Detect which cell encompasses the target text, then output its (x, y) center coordinate. 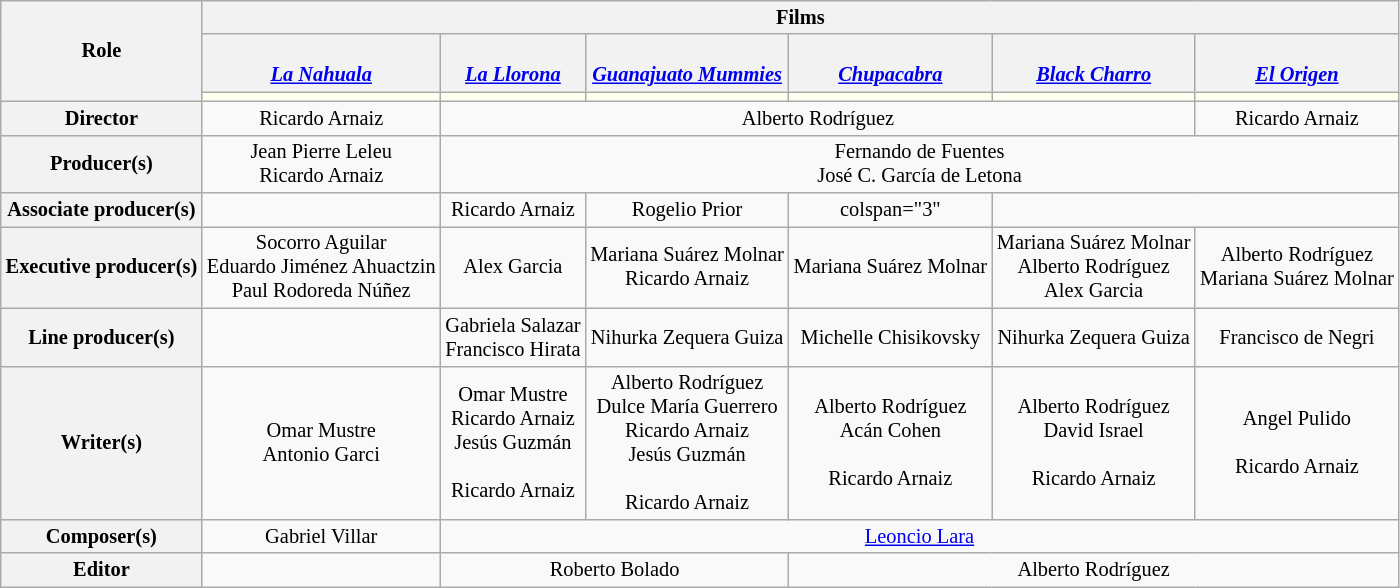
Francisco de Negri (1296, 337)
Line producer(s) (102, 337)
Mariana Suárez MolnarAlberto RodríguezAlex Garcia (1094, 267)
Alex Garcia (512, 267)
Associate producer(s) (102, 210)
Executive producer(s) (102, 267)
Producer(s) (102, 164)
Socorro AguilarEduardo Jiménez AhuactzinPaul Rodoreda Núñez (321, 267)
Mariana Suárez Molnar (890, 267)
La Llorona (512, 63)
Editor (102, 570)
Omar MustreRicardo ArnaizJesús GuzmánRicardo Arnaiz (512, 443)
Fernando de FuentesJosé C. García de Letona (919, 164)
Alberto RodríguezAcán CohenRicardo Arnaiz (890, 443)
Rogelio Prior (686, 210)
La Nahuala (321, 63)
Black Charro (1094, 63)
Roberto Bolado (614, 570)
Alberto RodríguezDulce María GuerreroRicardo ArnaizJesús GuzmánRicardo Arnaiz (686, 443)
Jean Pierre LeleuRicardo Arnaiz (321, 164)
Chupacabra (890, 63)
El Origen (1296, 63)
Guanajuato Mummies (686, 63)
Writer(s) (102, 443)
Composer(s) (102, 536)
Gabriela SalazarFrancisco Hirata (512, 337)
Alberto RodríguezMariana Suárez Molnar (1296, 267)
Omar MustreAntonio Garci (321, 443)
Director (102, 118)
Gabriel Villar (321, 536)
Angel PulidoRicardo Arnaiz (1296, 443)
Alberto RodríguezDavid IsraelRicardo Arnaiz (1094, 443)
Michelle Chisikovsky (890, 337)
colspan="3" (890, 210)
Role (102, 50)
Leoncio Lara (919, 536)
Films (800, 17)
Mariana Suárez MolnarRicardo Arnaiz (686, 267)
